From the cell containing the given text, extract its center point as (X, Y) coordinate. 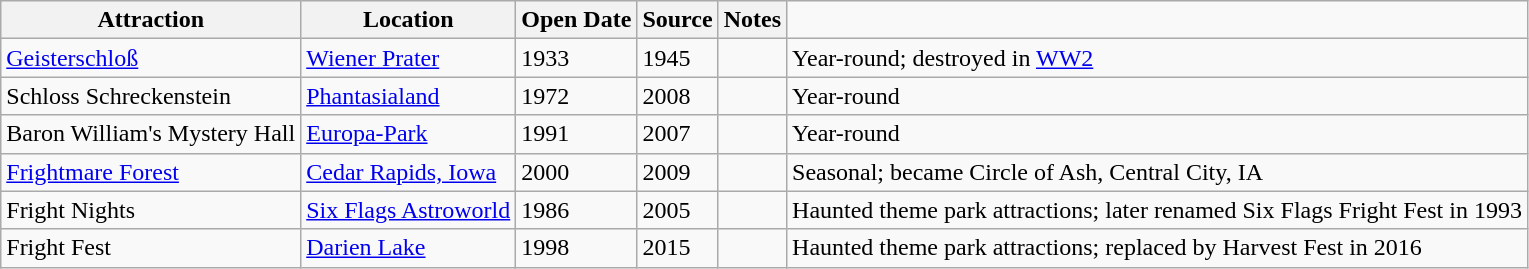
Frightmare Forest (151, 172)
1986 (576, 210)
Haunted theme park attractions; later renamed Six Flags Fright Fest in 1993 (1158, 210)
Location (408, 20)
2007 (678, 134)
1945 (678, 58)
Fright Nights (151, 210)
2005 (678, 210)
Open Date (576, 20)
Haunted theme park attractions; replaced by Harvest Fest in 2016 (1158, 248)
Schloss Schreckenstein (151, 96)
Darien Lake (408, 248)
2009 (678, 172)
Seasonal; became Circle of Ash, Central City, IA (1158, 172)
1933 (576, 58)
Six Flags Astroworld (408, 210)
Wiener Prater (408, 58)
1998 (576, 248)
1991 (576, 134)
Europa-Park (408, 134)
2015 (678, 248)
Geisterschloß (151, 58)
Baron William's Mystery Hall (151, 134)
1972 (576, 96)
Source (678, 20)
Attraction (151, 20)
2008 (678, 96)
Phantasialand (408, 96)
Fright Fest (151, 248)
Notes (752, 20)
Cedar Rapids, Iowa (408, 172)
2000 (576, 172)
Year-round; destroyed in WW2 (1158, 58)
